Extract the (x, y) coordinate from the center of the cell holding the provided text.  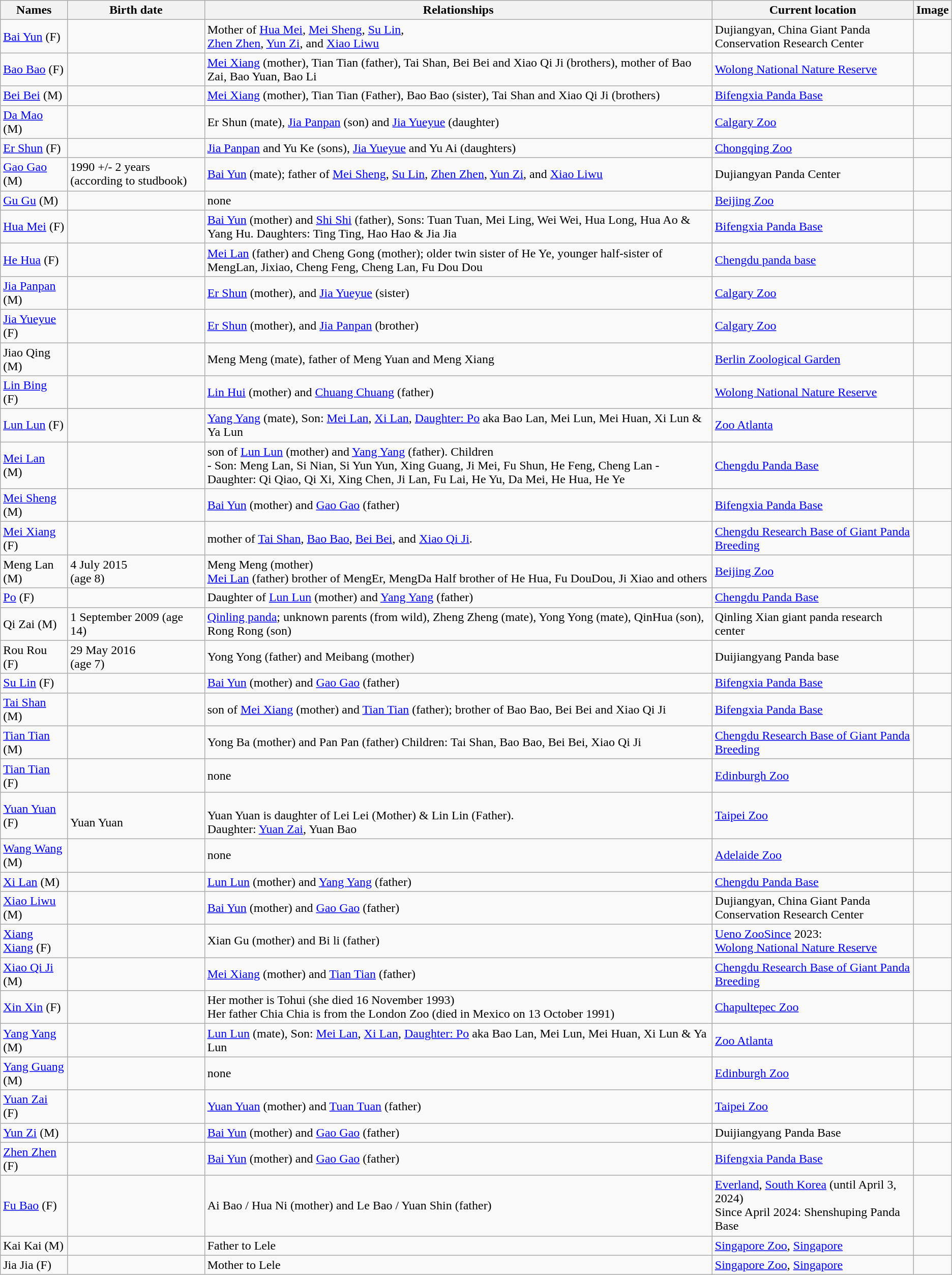
Meng Meng (mother)Mei Lan (father) brother of MengEr, MengDa Half brother of He Hua, Fu DouDou, Ji Xiao and others (458, 572)
Su Lin (F) (34, 683)
Jia Yueyue (F) (34, 325)
Kai Kai (M) (34, 1246)
Rou Rou (F) (34, 657)
Lun Lun (mother) and Yang Yang (father) (458, 881)
1990 +/- 2 years (according to studbook) (136, 174)
Fu Bao (F) (34, 1205)
Xian Gu (mother) and Bi li (father) (458, 941)
Mei Xiang (mother) and Tian Tian (father) (458, 974)
Lun Lun (mate), Son: Mei Lan, Xi Lan, Daughter: Po aka Bao Lan, Mei Lun, Mei Huan, Xi Lun & Ya Lun (458, 1041)
Yong Yong (father) and Meibang (mother) (458, 657)
Bai Yun (F) (34, 37)
Image (933, 10)
Yuan Zai (F) (34, 1107)
Er Shun (mate), Jia Panpan (son) and Jia Yueyue (daughter) (458, 122)
son of Mei Xiang (mother) and Tian Tian (father); brother of Bao Bao, Bei Bei and Xiao Qi Ji (458, 709)
Yuan Yuan is daughter of Lei Lei (Mother) & Lin Lin (Father).Daughter: Yuan Zai, Yuan Bao (458, 815)
Chengdu panda base (813, 259)
1 September 2009 (age 14) (136, 624)
Yuan Yuan (F) (34, 815)
Everland, South Korea (until April 3, 2024) Since April 2024: Shenshuping Panda Base (813, 1205)
Mei Lan (father) and Cheng Gong (mother); older twin sister of He Ye, younger half-sister of MengLan, Jixiao, Cheng Feng, Cheng Lan, Fu Dou Dou (458, 259)
29 May 2016(age 7) (136, 657)
Da Mao (M) (34, 122)
Chongqing Zoo (813, 148)
Yang Yang (M) (34, 1041)
Lin Bing (F) (34, 393)
Wang Wang (M) (34, 855)
Birth date (136, 10)
Bao Bao (F) (34, 69)
Mei Sheng (M) (34, 506)
Po (F) (34, 598)
Yuan Yuan (136, 815)
Xiao Qi Ji (M) (34, 974)
Bai Yun (mother) and Shi Shi (father), Sons: Tuan Tuan, Mei Ling, Wei Wei, Hua Long, Hua Ao & Yang Hu. Daughters: Ting Ting, Hao Hao & Jia Jia (458, 227)
Jia Panpan (M) (34, 293)
Gu Gu (M) (34, 200)
Relationships (458, 10)
Yong Ba (mother) and Pan Pan (father) Children: Tai Shan, Bao Bao, Bei Bei, Xiao Qi Ji (458, 743)
Her mother is Tohui (she died 16 November 1993) Her father Chia Chia is from the London Zoo (died in Mexico on 13 October 1991) (458, 1007)
Meng Meng (mate), father of Meng Yuan and Meng Xiang (458, 359)
Yuan Yuan (mother) and Tuan Tuan (father) (458, 1107)
Xiao Liwu (M) (34, 908)
Yang Yang (mate), Son: Mei Lan, Xi Lan, Daughter: Po aka Bao Lan, Mei Lun, Mei Huan, Xi Lun & Ya Lun (458, 425)
Er Shun (mother), and Jia Panpan (brother) (458, 325)
Lin Hui (mother) and Chuang Chuang (father) (458, 393)
Duijiangyang Panda Base (813, 1133)
Lun Lun (F) (34, 425)
Chapultepec Zoo (813, 1007)
Yang Guang (M) (34, 1073)
Bai Yun (mate); father of Mei Sheng, Su Lin, Zhen Zhen, Yun Zi, and Xiao Liwu (458, 174)
Tian Tian (M) (34, 743)
Gao Gao (M) (34, 174)
Yun Zi (M) (34, 1133)
Er Shun (F) (34, 148)
Meng Lan (M) (34, 572)
Mei Lan (M) (34, 465)
Mei Xiang (mother), Tian Tian (father), Tai Shan, Bei Bei and Xiao Qi Ji (brothers), mother of Bao Zai, Bao Yuan, Bao Li (458, 69)
Jiao Qing (M) (34, 359)
Names (34, 10)
Daughter of Lun Lun (mother) and Yang Yang (father) (458, 598)
Berlin Zoological Garden (813, 359)
Er Shun (mother), and Jia Yueyue (sister) (458, 293)
Mei Xiang (mother), Tian Tian (Father), Bao Bao (sister), Tai Shan and Xiao Qi Ji (brothers) (458, 96)
Jia Panpan and Yu Ke (sons), Jia Yueyue and Yu Ai (daughters) (458, 148)
Xi Lan (M) (34, 881)
Ai Bao / Hua Ni (mother) and Le Bao / Yuan Shin (father) (458, 1205)
mother of Tai Shan, Bao Bao, Bei Bei, and Xiao Qi Ji. (458, 538)
Zhen Zhen (F) (34, 1159)
Mother of Hua Mei, Mei Sheng, Su Lin, Zhen Zhen, Yun Zi, and Xiao Liwu (458, 37)
Qi Zai (M) (34, 624)
Duijiangyang Panda base (813, 657)
4 July 2015(age 8) (136, 572)
Hua Mei (F) (34, 227)
Qinling panda; unknown parents (from wild), Zheng Zheng (mate), Yong Yong (mate), QinHua (son), Rong Rong (son) (458, 624)
Mother to Lele (458, 1265)
Dujiangyan Panda Center (813, 174)
Adelaide Zoo (813, 855)
Ueno ZooSince 2023:Wolong National Nature Reserve (813, 941)
He Hua (F) (34, 259)
Tai Shan (M) (34, 709)
Jia Jia (F) (34, 1265)
Father to Lele (458, 1246)
Qinling Xian giant panda research center (813, 624)
Xin Xin (F) (34, 1007)
Mei Xiang (F) (34, 538)
Tian Tian (F) (34, 775)
Current location (813, 10)
Xiang Xiang (F) (34, 941)
Bei Bei (M) (34, 96)
